Return [X, Y] of the center of cell containing provided text 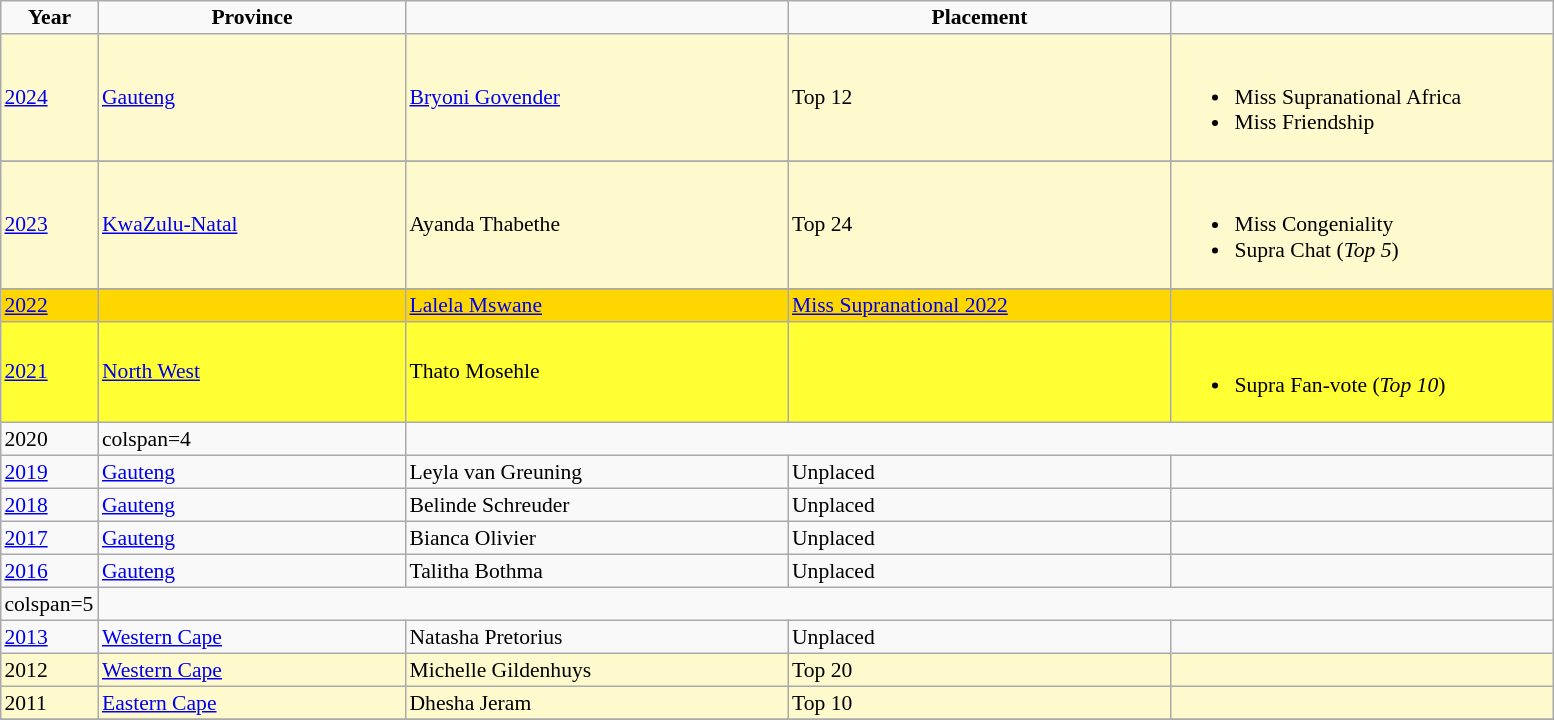
2020 [50, 440]
Belinde Schreuder [597, 506]
Miss Supranational AfricaMiss Friendship [1362, 98]
Eastern Cape [252, 704]
Top 10 [979, 704]
Supra Fan-vote (Top 10) [1362, 372]
2018 [50, 506]
Leyla van Greuning [597, 472]
Lalela Mswane [597, 304]
Top 12 [979, 98]
Talitha Bothma [597, 572]
Ayanda Thabethe [597, 224]
2021 [50, 372]
Top 20 [979, 670]
colspan=4 [252, 440]
Miss CongenialitySupra Chat (Top 5) [1362, 224]
Bryoni Govender [597, 98]
Michelle Gildenhuys [597, 670]
2019 [50, 472]
colspan=5 [50, 604]
2022 [50, 304]
2017 [50, 538]
Top 24 [979, 224]
Province [252, 18]
Dhesha Jeram [597, 704]
Thato Mosehle [597, 372]
2011 [50, 704]
Miss Supranational 2022 [979, 304]
Natasha Pretorius [597, 638]
2024 [50, 98]
2012 [50, 670]
KwaZulu-Natal [252, 224]
Bianca Olivier [597, 538]
2013 [50, 638]
Year [50, 18]
2016 [50, 572]
Placement [979, 18]
North West [252, 372]
2023 [50, 224]
